Find where the given text appears and provide that cell's center as [x, y] coordinate. 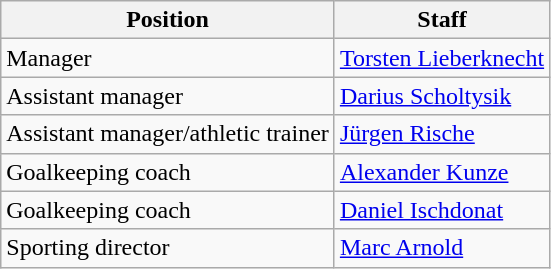
Assistant manager/athletic trainer [168, 134]
Manager [168, 58]
Alexander Kunze [442, 172]
Position [168, 20]
Darius Scholtysik [442, 96]
Staff [442, 20]
Assistant manager [168, 96]
Sporting director [168, 248]
Jürgen Rische [442, 134]
Marc Arnold [442, 248]
Daniel Ischdonat [442, 210]
Torsten Lieberknecht [442, 58]
